Locate the cell with the specified text and output its [x, y] center coordinate. 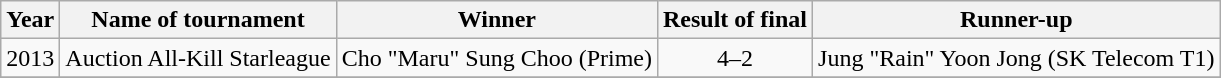
Cho "Maru" Sung Choo (Prime) [496, 58]
Result of final [734, 20]
Runner-up [1016, 20]
Name of tournament [198, 20]
Winner [496, 20]
Auction All-Kill Starleague [198, 58]
2013 [30, 58]
Year [30, 20]
Jung "Rain" Yoon Jong (SK Telecom T1) [1016, 58]
4–2 [734, 58]
